Detect which cell encompasses the target text, then output its (x, y) center coordinate. 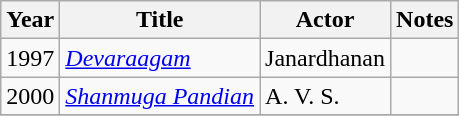
Shanmuga Pandian (160, 96)
Devaraagam (160, 58)
A. V. S. (326, 96)
Actor (326, 20)
Year (30, 20)
Notes (425, 20)
2000 (30, 96)
Janardhanan (326, 58)
1997 (30, 58)
Title (160, 20)
